Return the (X, Y) coordinate for the center point of the cell that contains the specified text.  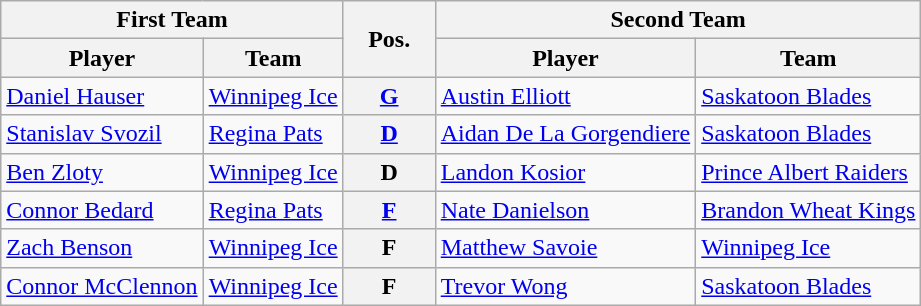
First Team (172, 20)
Pos. (389, 39)
Nate Danielson (566, 210)
Daniel Hauser (102, 96)
G (389, 96)
Prince Albert Raiders (808, 172)
Austin Elliott (566, 96)
Trevor Wong (566, 286)
Aidan De La Gorgendiere (566, 134)
Connor Bedard (102, 210)
Landon Kosior (566, 172)
Brandon Wheat Kings (808, 210)
Ben Zloty (102, 172)
Connor McClennon (102, 286)
Stanislav Svozil (102, 134)
Matthew Savoie (566, 248)
Zach Benson (102, 248)
Second Team (678, 20)
